Output the [X, Y] coordinate of the center of the cell containing the given text.  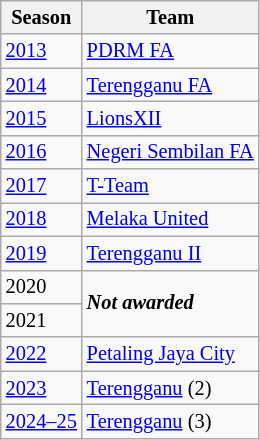
2023 [42, 388]
2019 [42, 253]
2020 [42, 287]
Team [170, 17]
Not awarded [170, 304]
T-Team [170, 186]
2018 [42, 219]
2022 [42, 354]
PDRM FA [170, 51]
Melaka United [170, 219]
2014 [42, 85]
2017 [42, 186]
Terengganu (3) [170, 421]
Terengganu (2) [170, 388]
2024–25 [42, 421]
Season [42, 17]
Terengganu FA [170, 85]
2013 [42, 51]
Petaling Jaya City [170, 354]
2016 [42, 152]
2021 [42, 320]
LionsXII [170, 118]
Terengganu II [170, 253]
Negeri Sembilan FA [170, 152]
2015 [42, 118]
